For the text-containing cell, return its midpoint in [x, y] coordinate format. 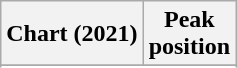
Peakposition [189, 34]
Chart (2021) [72, 34]
